Identify which cell holds the provided text, then report its [x, y] central coordinate. 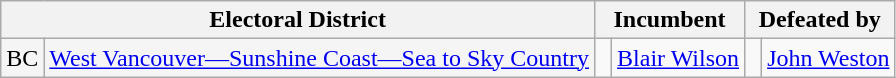
Incumbent [669, 20]
West Vancouver—Sunshine Coast—Sea to Sky Country [320, 58]
Defeated by [820, 20]
John Weston [828, 58]
BC [22, 58]
Blair Wilson [678, 58]
Electoral District [298, 20]
